Extract the [X, Y] coordinate from the center of the cell holding the provided text.  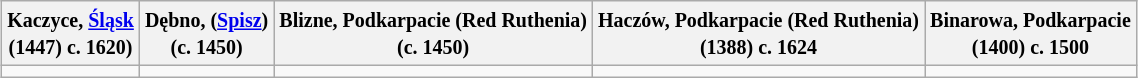
Blizne, Podkarpacie (Red Ruthenia)(c. 1450) [434, 34]
Binarowa, Podkarpacie(1400) c. 1500 [1031, 34]
Dębno, (Spisz)(c. 1450) [206, 34]
Kaczyce, Śląsk(1447) c. 1620) [71, 34]
Haczów, Podkarpacie (Red Ruthenia)(1388) c. 1624 [759, 34]
